Extract the (x, y) coordinate from the center of the cell holding the provided text.  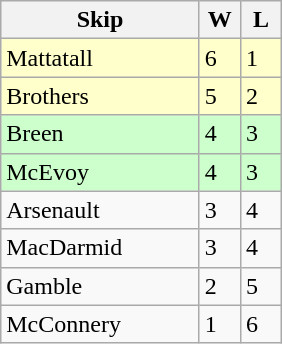
Mattatall (100, 58)
Breen (100, 134)
W (220, 20)
Brothers (100, 96)
L (260, 20)
McEvoy (100, 172)
MacDarmid (100, 248)
Skip (100, 20)
McConnery (100, 324)
Arsenault (100, 210)
Gamble (100, 286)
